Find where the given text appears and provide that cell's center as [X, Y] coordinate. 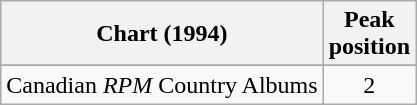
Peakposition [369, 34]
Canadian RPM Country Albums [162, 85]
Chart (1994) [162, 34]
2 [369, 85]
